Capture the cell that displays the provided text and extract its (x, y) central coordinate. 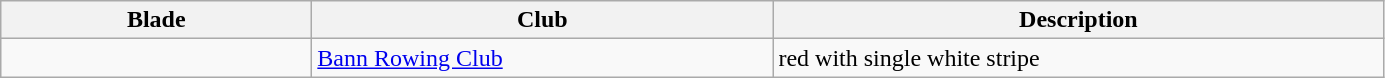
red with single white stripe (1078, 58)
Bann Rowing Club (542, 58)
Club (542, 20)
Description (1078, 20)
Blade (156, 20)
